Locate the cell with the specified text and output its (X, Y) center coordinate. 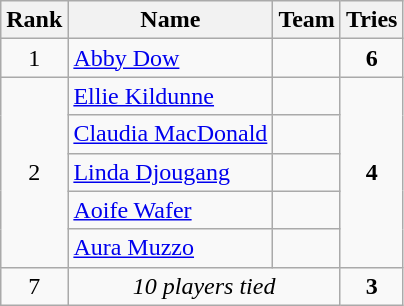
Aoife Wafer (170, 210)
Team (307, 20)
Tries (372, 20)
3 (372, 286)
10 players tied (204, 286)
Linda Djougang (170, 172)
7 (34, 286)
1 (34, 58)
Rank (34, 20)
Ellie Kildunne (170, 96)
6 (372, 58)
Name (170, 20)
2 (34, 172)
Claudia MacDonald (170, 134)
Abby Dow (170, 58)
4 (372, 172)
Aura Muzzo (170, 248)
